Return the (x, y) coordinate for the center point of the cell that contains the specified text.  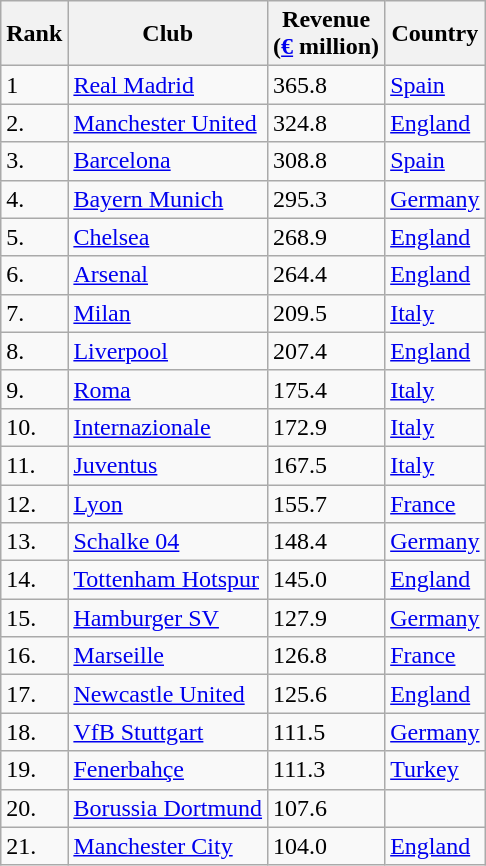
Manchester City (168, 846)
Revenue (€ million) (326, 34)
111.3 (326, 770)
8. (34, 351)
19. (34, 770)
107.6 (326, 808)
126.8 (326, 656)
2. (34, 123)
3. (34, 161)
Borussia Dortmund (168, 808)
264.4 (326, 275)
127.9 (326, 618)
Manchester United (168, 123)
295.3 (326, 199)
17. (34, 694)
21. (34, 846)
13. (34, 542)
Rank (34, 34)
308.8 (326, 161)
Newcastle United (168, 694)
268.9 (326, 237)
Club (168, 34)
175.4 (326, 389)
4. (34, 199)
18. (34, 732)
Country (435, 34)
145.0 (326, 580)
111.5 (326, 732)
1 (34, 85)
Juventus (168, 465)
20. (34, 808)
Bayern Munich (168, 199)
Fenerbahçe (168, 770)
16. (34, 656)
15. (34, 618)
155.7 (326, 503)
365.8 (326, 85)
Arsenal (168, 275)
167.5 (326, 465)
Real Madrid (168, 85)
14. (34, 580)
Schalke 04 (168, 542)
Chelsea (168, 237)
Roma (168, 389)
125.6 (326, 694)
324.8 (326, 123)
Tottenham Hotspur (168, 580)
148.4 (326, 542)
12. (34, 503)
5. (34, 237)
9. (34, 389)
Internazionale (168, 427)
Milan (168, 313)
207.4 (326, 351)
6. (34, 275)
209.5 (326, 313)
10. (34, 427)
11. (34, 465)
172.9 (326, 427)
VfB Stuttgart (168, 732)
Barcelona (168, 161)
104.0 (326, 846)
7. (34, 313)
Lyon (168, 503)
Marseille (168, 656)
Hamburger SV (168, 618)
Liverpool (168, 351)
Turkey (435, 770)
